Return [X, Y] of the center of cell containing provided text 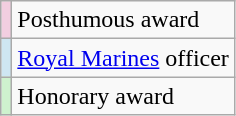
Honorary award [124, 96]
Posthumous award [124, 20]
Royal Marines officer [124, 58]
